Determine the [X, Y] coordinate at the center of the cell enclosing the given text.  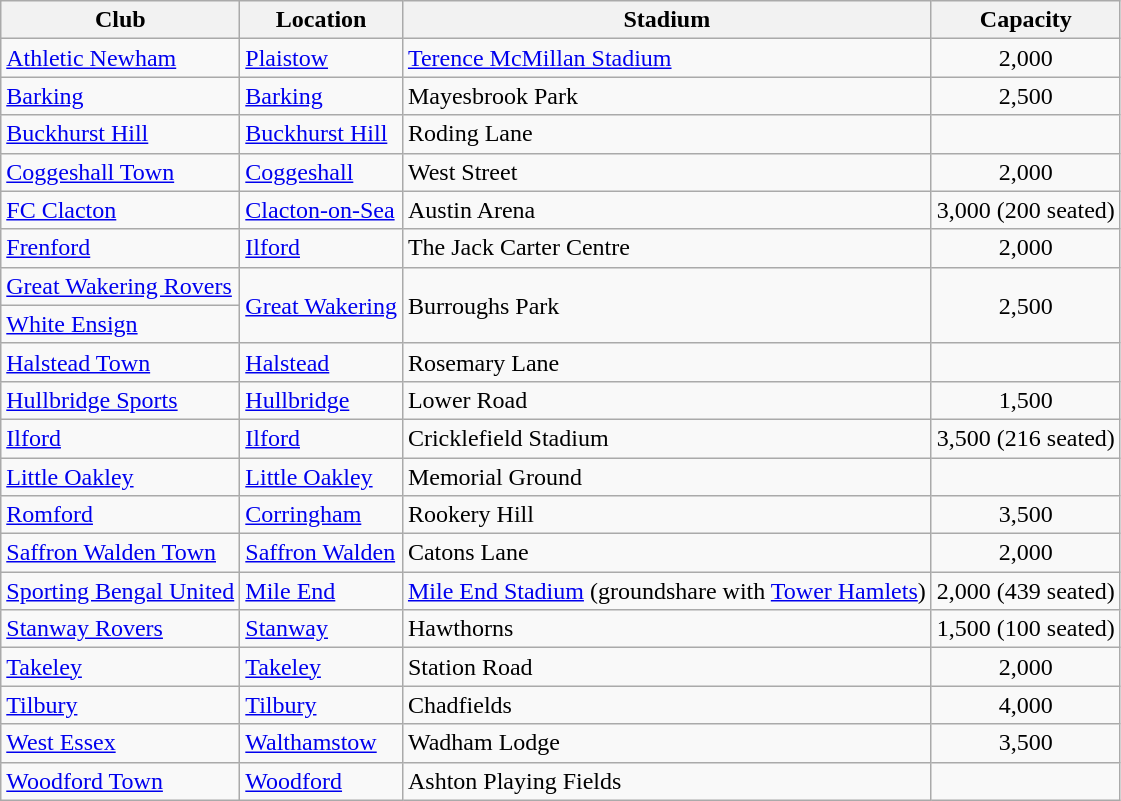
Halstead [322, 362]
3,000 (200 seated) [1026, 210]
3,500 (216 seated) [1026, 438]
Rosemary Lane [666, 362]
Great Wakering [322, 305]
The Jack Carter Centre [666, 248]
Stadium [666, 20]
Burroughs Park [666, 305]
Sporting Bengal United [120, 591]
Rookery Hill [666, 515]
Roding Lane [666, 134]
Frenford [120, 248]
Mile End [322, 591]
Chadfields [666, 705]
Coggeshall [322, 172]
4,000 [1026, 705]
Coggeshall Town [120, 172]
Wadham Lodge [666, 743]
Hullbridge Sports [120, 400]
Catons Lane [666, 553]
Walthamstow [322, 743]
Ashton Playing Fields [666, 781]
Mile End Stadium (groundshare with Tower Hamlets) [666, 591]
Great Wakering Rovers [120, 286]
Romford [120, 515]
Capacity [1026, 20]
Saffron Walden [322, 553]
Station Road [666, 667]
Stanway Rovers [120, 629]
Hawthorns [666, 629]
Stanway [322, 629]
White Ensign [120, 324]
Corringham [322, 515]
2,000 (439 seated) [1026, 591]
Woodford Town [120, 781]
Woodford [322, 781]
Hullbridge [322, 400]
Cricklefield Stadium [666, 438]
Plaistow [322, 58]
1,500 (100 seated) [1026, 629]
Club [120, 20]
Lower Road [666, 400]
Memorial Ground [666, 477]
West Street [666, 172]
Halstead Town [120, 362]
1,500 [1026, 400]
Saffron Walden Town [120, 553]
Terence McMillan Stadium [666, 58]
FC Clacton [120, 210]
Athletic Newham [120, 58]
West Essex [120, 743]
Austin Arena [666, 210]
Clacton-on-Sea [322, 210]
Mayesbrook Park [666, 96]
Location [322, 20]
